Return the (x, y) coordinate for the center point of the cell that contains the specified text.  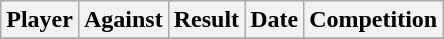
Against (123, 20)
Player (40, 20)
Date (274, 20)
Result (206, 20)
Competition (374, 20)
